Locate the cell with the specified text and output its (x, y) center coordinate. 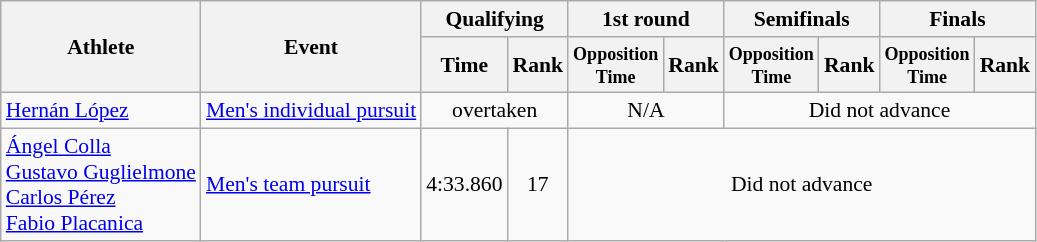
Athlete (101, 47)
Hernán López (101, 111)
4:33.860 (464, 185)
Men's team pursuit (311, 185)
Semifinals (802, 19)
Finals (957, 19)
Event (311, 47)
17 (538, 185)
Time (464, 65)
overtaken (494, 111)
Men's individual pursuit (311, 111)
N/A (646, 111)
1st round (646, 19)
Qualifying (494, 19)
Ángel CollaGustavo GuglielmoneCarlos PérezFabio Placanica (101, 185)
